For the text-containing cell, return its midpoint in [x, y] coordinate format. 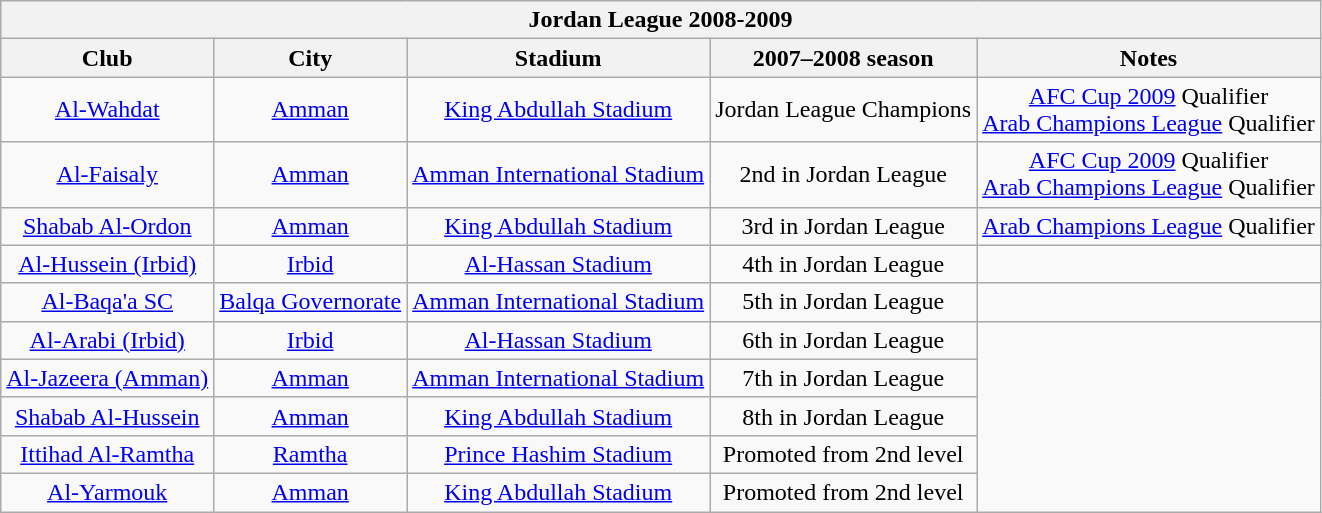
Jordan League 2008-2009 [661, 20]
4th in Jordan League [844, 264]
Arab Champions League Qualifier [1149, 226]
Ittihad Al-Ramtha [108, 454]
Al-Arabi (Irbid) [108, 340]
Shabab Al-Ordon [108, 226]
6th in Jordan League [844, 340]
Stadium [558, 58]
Jordan League Champions [844, 110]
8th in Jordan League [844, 416]
Al-Faisaly [108, 174]
Ramtha [310, 454]
2007–2008 season [844, 58]
Al-Hussein (Irbid) [108, 264]
Notes [1149, 58]
Al-Baqa'a SC [108, 302]
Shabab Al-Hussein [108, 416]
Balqa Governorate [310, 302]
Al-Wahdat [108, 110]
7th in Jordan League [844, 378]
Al-Jazeera (Amman) [108, 378]
2nd in Jordan League [844, 174]
City [310, 58]
Club [108, 58]
5th in Jordan League [844, 302]
3rd in Jordan League [844, 226]
Al-Yarmouk [108, 492]
Prince Hashim Stadium [558, 454]
